Search for the cell housing the specified text and yield its (x, y) center coordinate. 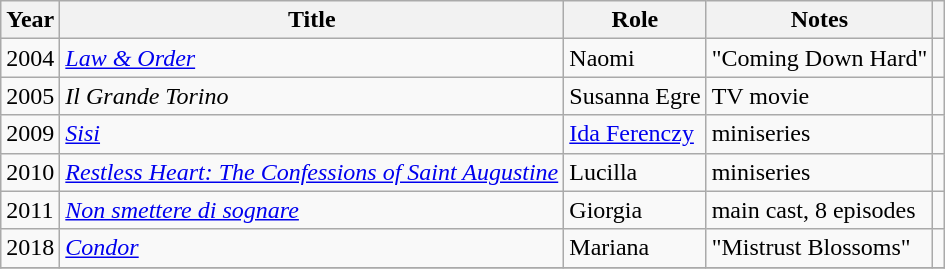
2010 (30, 172)
Title (312, 20)
Role (635, 20)
2009 (30, 134)
2004 (30, 58)
Il Grande Torino (312, 96)
TV movie (820, 96)
Lucilla (635, 172)
Naomi (635, 58)
2018 (30, 248)
Restless Heart: The Confessions of Saint Augustine (312, 172)
Sisi (312, 134)
Year (30, 20)
Notes (820, 20)
Non smettere di sognare (312, 210)
Giorgia (635, 210)
"Mistrust Blossoms" (820, 248)
2011 (30, 210)
Condor (312, 248)
Susanna Egre (635, 96)
Mariana (635, 248)
main cast, 8 episodes (820, 210)
"Coming Down Hard" (820, 58)
2005 (30, 96)
Ida Ferenczy (635, 134)
Law & Order (312, 58)
